Extract the (X, Y) coordinate from the center of the cell holding the provided text.  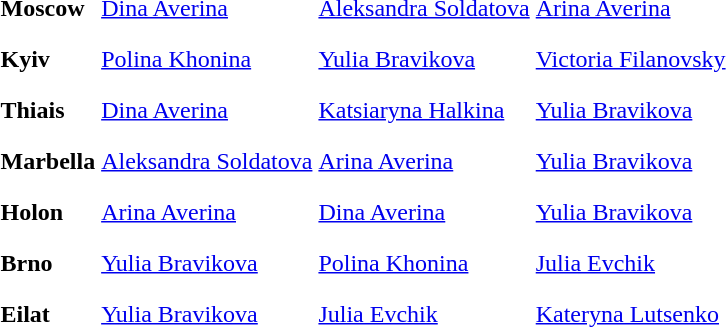
Aleksandra Soldatova (207, 161)
Katsiaryna Halkina (424, 110)
